For the text-containing cell, return its midpoint in [X, Y] coordinate format. 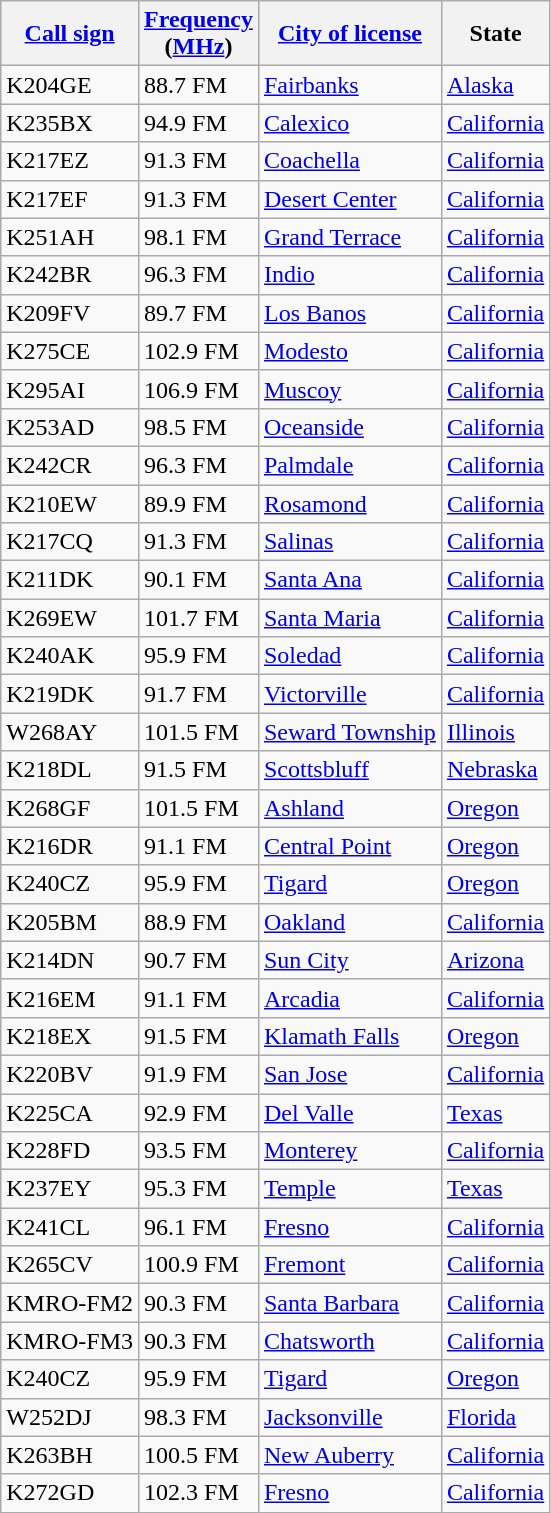
Rosamond [350, 503]
Grand Terrace [350, 237]
Calexico [350, 123]
K295AI [70, 389]
Florida [495, 1417]
K218EX [70, 1036]
Nebraska [495, 770]
K216EM [70, 998]
K253AD [70, 427]
Oceanside [350, 427]
Desert Center [350, 199]
Scottsbluff [350, 770]
91.9 FM [199, 1074]
88.7 FM [199, 85]
Seward Township [350, 732]
K265CV [70, 1265]
98.3 FM [199, 1417]
City of license [350, 34]
89.9 FM [199, 503]
Alaska [495, 85]
New Auberry [350, 1455]
Arcadia [350, 998]
Santa Maria [350, 618]
Palmdale [350, 465]
KMRO-FM3 [70, 1341]
96.1 FM [199, 1227]
100.9 FM [199, 1265]
K237EY [70, 1189]
101.7 FM [199, 618]
93.5 FM [199, 1151]
K205BM [70, 922]
K240AK [70, 656]
Oakland [350, 922]
K209FV [70, 313]
K269EW [70, 618]
State [495, 34]
Illinois [495, 732]
W268AY [70, 732]
90.7 FM [199, 960]
K211DK [70, 580]
K242CR [70, 465]
Soledad [350, 656]
Victorville [350, 694]
K268GF [70, 808]
K241CL [70, 1227]
K242BR [70, 275]
K214DN [70, 960]
Modesto [350, 351]
Fairbanks [350, 85]
Klamath Falls [350, 1036]
98.1 FM [199, 237]
90.1 FM [199, 580]
Sun City [350, 960]
K235BX [70, 123]
KMRO-FM2 [70, 1303]
Muscoy [350, 389]
94.9 FM [199, 123]
K220BV [70, 1074]
Central Point [350, 846]
K217CQ [70, 542]
K272GD [70, 1493]
Jacksonville [350, 1417]
W252DJ [70, 1417]
Arizona [495, 960]
Coachella [350, 161]
Chatsworth [350, 1341]
K216DR [70, 846]
K251AH [70, 237]
Santa Ana [350, 580]
K218DL [70, 770]
Del Valle [350, 1113]
Call sign [70, 34]
100.5 FM [199, 1455]
K225CA [70, 1113]
Los Banos [350, 313]
Frequency(MHz) [199, 34]
89.7 FM [199, 313]
95.3 FM [199, 1189]
K219DK [70, 694]
K217EF [70, 199]
K217EZ [70, 161]
92.9 FM [199, 1113]
98.5 FM [199, 427]
Santa Barbara [350, 1303]
Ashland [350, 808]
Temple [350, 1189]
88.9 FM [199, 922]
K228FD [70, 1151]
San Jose [350, 1074]
K204GE [70, 85]
Salinas [350, 542]
Fremont [350, 1265]
91.7 FM [199, 694]
K210EW [70, 503]
K263BH [70, 1455]
106.9 FM [199, 389]
Monterey [350, 1151]
K275CE [70, 351]
102.9 FM [199, 351]
102.3 FM [199, 1493]
Indio [350, 275]
